Extract the [x, y] coordinate from the center of the cell holding the provided text.  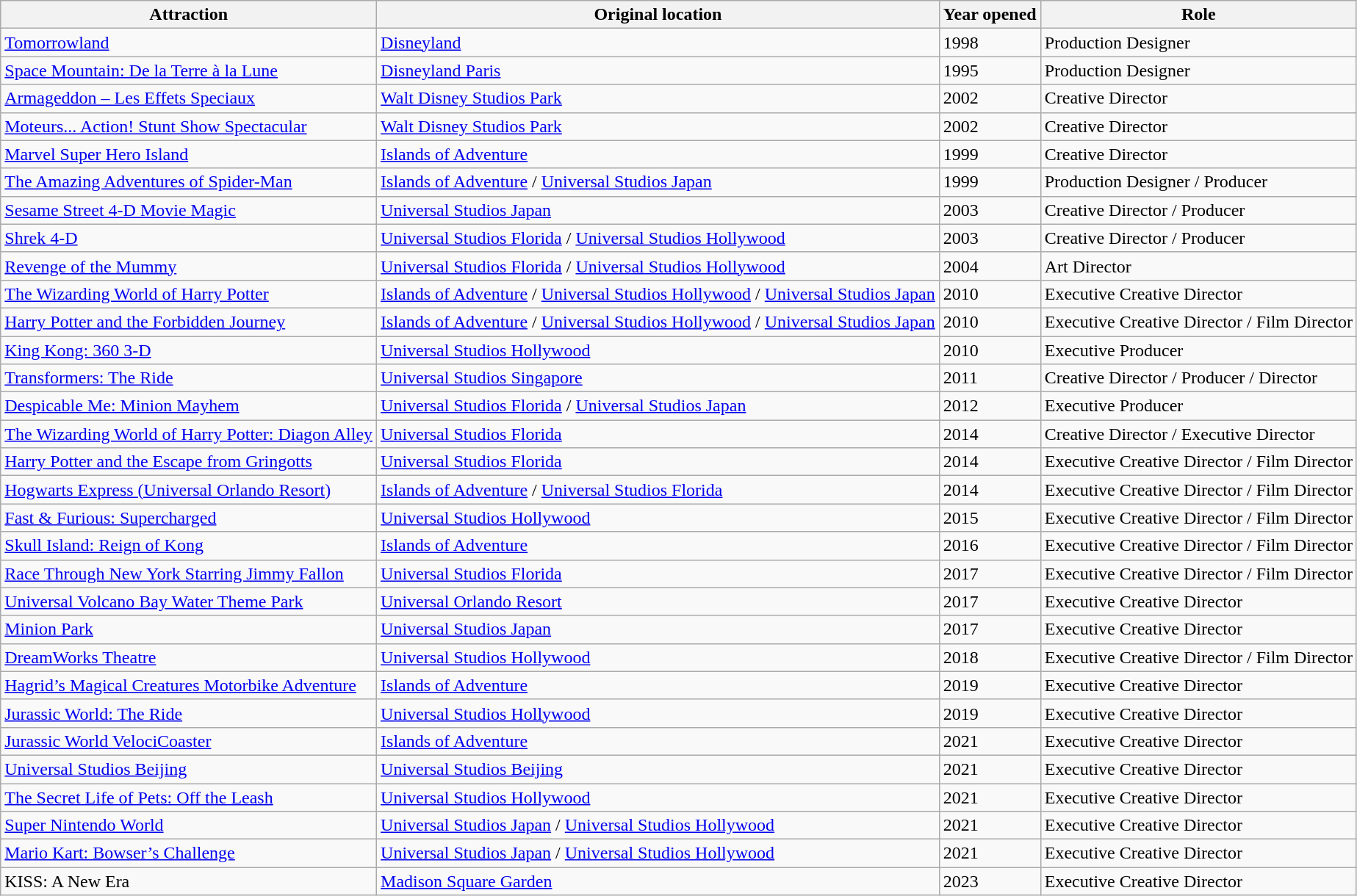
Revenge of the Mummy [189, 266]
2004 [990, 266]
1995 [990, 71]
Shrek 4-D [189, 238]
Creative Director / Producer / Director [1198, 378]
Madison Square Garden [658, 881]
Minion Park [189, 629]
DreamWorks Theatre [189, 657]
Jurassic World: The Ride [189, 713]
Marvel Super Hero Island [189, 154]
Armageddon – Les Effets Speciaux [189, 98]
Islands of Adventure / Universal Studios Japan [658, 182]
The Wizarding World of Harry Potter: Diagon Alley [189, 434]
Tomorrowland [189, 43]
Moteurs... Action! Stunt Show Spectacular [189, 126]
Hagrid’s Magical Creatures Motorbike Adventure [189, 685]
2023 [990, 881]
The Amazing Adventures of Spider-Man [189, 182]
Creative Director / Executive Director [1198, 434]
Role [1198, 15]
Harry Potter and the Escape from Gringotts [189, 462]
Fast & Furious: Supercharged [189, 518]
Year opened [990, 15]
Jurassic World VelociCoaster [189, 741]
Despicable Me: Minion Mayhem [189, 406]
Disneyland Paris [658, 71]
The Wizarding World of Harry Potter [189, 294]
Super Nintendo World [189, 825]
Production Designer / Producer [1198, 182]
2015 [990, 518]
2012 [990, 406]
Disneyland [658, 43]
2018 [990, 657]
Race Through New York Starring Jimmy Fallon [189, 574]
Attraction [189, 15]
Space Mountain: De la Terre à la Lune [189, 71]
2016 [990, 546]
Universal Studios Singapore [658, 378]
Hogwarts Express (Universal Orlando Resort) [189, 490]
Sesame Street 4-D Movie Magic [189, 210]
King Kong: 360 3-D [189, 350]
Islands of Adventure / Universal Studios Florida [658, 490]
Harry Potter and the Forbidden Journey [189, 322]
1998 [990, 43]
Art Director [1198, 266]
2011 [990, 378]
Transformers: The Ride [189, 378]
The Secret Life of Pets: Off the Leash [189, 797]
Original location [658, 15]
Universal Studios Florida / Universal Studios Japan [658, 406]
Mario Kart: Bowser’s Challenge [189, 853]
Universal Volcano Bay Water Theme Park [189, 601]
Universal Orlando Resort [658, 601]
KISS: A New Era [189, 881]
Skull Island: Reign of Kong [189, 546]
